Output the (x, y) coordinate of the center of the cell containing the given text.  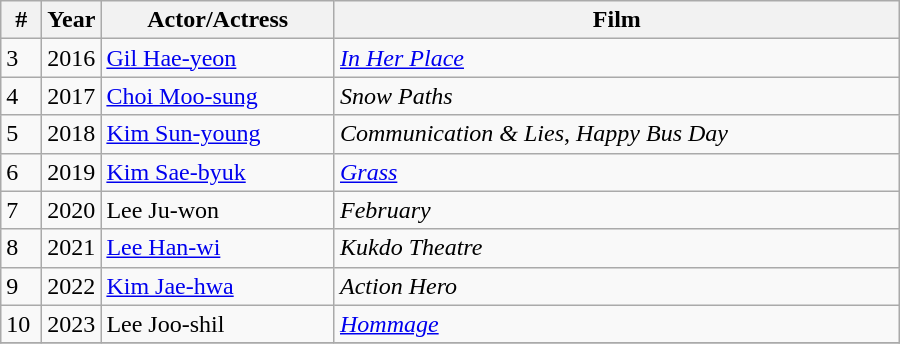
5 (22, 134)
# (22, 20)
Snow Paths (616, 96)
Kim Sun-young (218, 134)
Kim Jae-hwa (218, 286)
2018 (72, 134)
2023 (72, 324)
Lee Joo-shil (218, 324)
Kim Sae-byuk (218, 172)
2020 (72, 210)
Hommage (616, 324)
Action Hero (616, 286)
Year (72, 20)
Gil Hae-yeon (218, 58)
9 (22, 286)
2022 (72, 286)
Grass (616, 172)
Communication & Lies, Happy Bus Day (616, 134)
8 (22, 248)
7 (22, 210)
4 (22, 96)
February (616, 210)
Film (616, 20)
Lee Ju-won (218, 210)
10 (22, 324)
Kukdo Theatre (616, 248)
2016 (72, 58)
2019 (72, 172)
Lee Han-wi (218, 248)
2021 (72, 248)
3 (22, 58)
In Her Place (616, 58)
6 (22, 172)
Choi Moo-sung (218, 96)
2017 (72, 96)
Actor/Actress (218, 20)
